Detect which cell encompasses the target text, then output its (x, y) center coordinate. 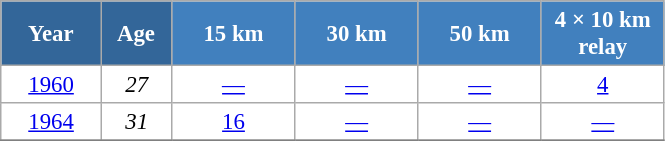
Year (52, 34)
50 km (480, 34)
1960 (52, 85)
30 km (356, 34)
31 (136, 122)
27 (136, 85)
1964 (52, 122)
16 (234, 122)
Age (136, 34)
4 × 10 km relay (602, 34)
4 (602, 85)
15 km (234, 34)
